Search for the cell housing the specified text and yield its [X, Y] center coordinate. 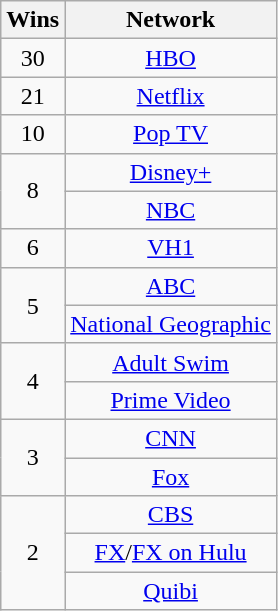
FX/FX on Hulu [171, 553]
National Geographic [171, 324]
VH1 [171, 248]
30 [33, 58]
Prime Video [171, 400]
Netflix [171, 96]
21 [33, 96]
Adult Swim [171, 362]
CNN [171, 438]
Pop TV [171, 134]
5 [33, 305]
2 [33, 553]
8 [33, 191]
Quibi [171, 591]
Fox [171, 477]
Wins [33, 20]
ABC [171, 286]
3 [33, 457]
Disney+ [171, 172]
4 [33, 381]
CBS [171, 515]
HBO [171, 58]
NBC [171, 210]
6 [33, 248]
Network [171, 20]
10 [33, 134]
